Scan for the cell matching the given text and deliver its [X, Y] coordinate at center. 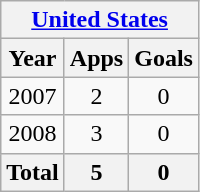
United States [100, 20]
2007 [33, 96]
2 [96, 96]
2008 [33, 134]
Year [33, 58]
3 [96, 134]
Goals [164, 58]
5 [96, 172]
Total [33, 172]
Apps [96, 58]
